Find where the given text appears and provide that cell's center as [X, Y] coordinate. 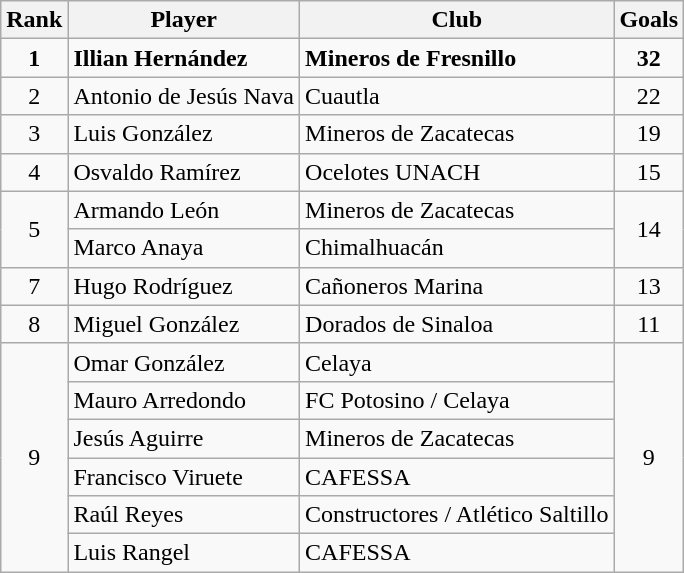
Player [184, 20]
7 [34, 286]
5 [34, 229]
4 [34, 172]
Osvaldo Ramírez [184, 172]
Goals [649, 20]
Armando León [184, 210]
Mauro Arredondo [184, 400]
Raúl Reyes [184, 515]
Ocelotes UNACH [457, 172]
Chimalhuacán [457, 248]
2 [34, 96]
13 [649, 286]
Luis Rangel [184, 553]
14 [649, 229]
Luis González [184, 134]
Celaya [457, 362]
Illian Hernández [184, 58]
FC Potosino / Celaya [457, 400]
Club [457, 20]
Marco Anaya [184, 248]
Miguel González [184, 324]
Francisco Viruete [184, 477]
Dorados de Sinaloa [457, 324]
22 [649, 96]
Hugo Rodríguez [184, 286]
15 [649, 172]
1 [34, 58]
11 [649, 324]
Cañoneros Marina [457, 286]
8 [34, 324]
3 [34, 134]
19 [649, 134]
Mineros de Fresnillo [457, 58]
Cuautla [457, 96]
Constructores / Atlético Saltillo [457, 515]
32 [649, 58]
Antonio de Jesús Nava [184, 96]
Rank [34, 20]
Jesús Aguirre [184, 438]
Omar González [184, 362]
